Detect which cell encompasses the target text, then output its (x, y) center coordinate. 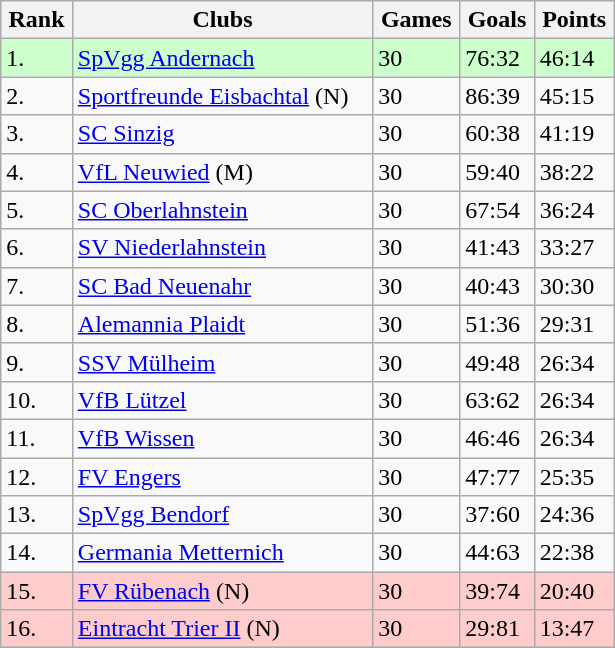
59:40 (497, 172)
13:47 (574, 629)
86:39 (497, 96)
Goals (497, 20)
Games (416, 20)
16. (37, 629)
41:43 (497, 248)
SC Oberlahnstein (222, 210)
5. (37, 210)
Sportfreunde Eisbachtal (N) (222, 96)
15. (37, 591)
46:14 (574, 58)
6. (37, 248)
29:31 (574, 324)
24:36 (574, 515)
SpVgg Bendorf (222, 515)
Clubs (222, 20)
37:60 (497, 515)
10. (37, 400)
SC Bad Neuenahr (222, 286)
36:24 (574, 210)
38:22 (574, 172)
22:38 (574, 553)
12. (37, 477)
30:30 (574, 286)
40:43 (497, 286)
Alemannia Plaidt (222, 324)
1. (37, 58)
67:54 (497, 210)
Eintracht Trier II (N) (222, 629)
29:81 (497, 629)
7. (37, 286)
63:62 (497, 400)
VfB Wissen (222, 438)
51:36 (497, 324)
FV Engers (222, 477)
60:38 (497, 134)
25:35 (574, 477)
SC Sinzig (222, 134)
33:27 (574, 248)
11. (37, 438)
8. (37, 324)
14. (37, 553)
FV Rübenach (N) (222, 591)
Points (574, 20)
76:32 (497, 58)
20:40 (574, 591)
3. (37, 134)
VfL Neuwied (M) (222, 172)
39:74 (497, 591)
4. (37, 172)
Rank (37, 20)
41:19 (574, 134)
VfB Lützel (222, 400)
SV Niederlahnstein (222, 248)
49:48 (497, 362)
44:63 (497, 553)
46:46 (497, 438)
2. (37, 96)
47:77 (497, 477)
9. (37, 362)
SpVgg Andernach (222, 58)
13. (37, 515)
SSV Mülheim (222, 362)
Germania Metternich (222, 553)
45:15 (574, 96)
